Detect which cell encompasses the target text, then output its [x, y] center coordinate. 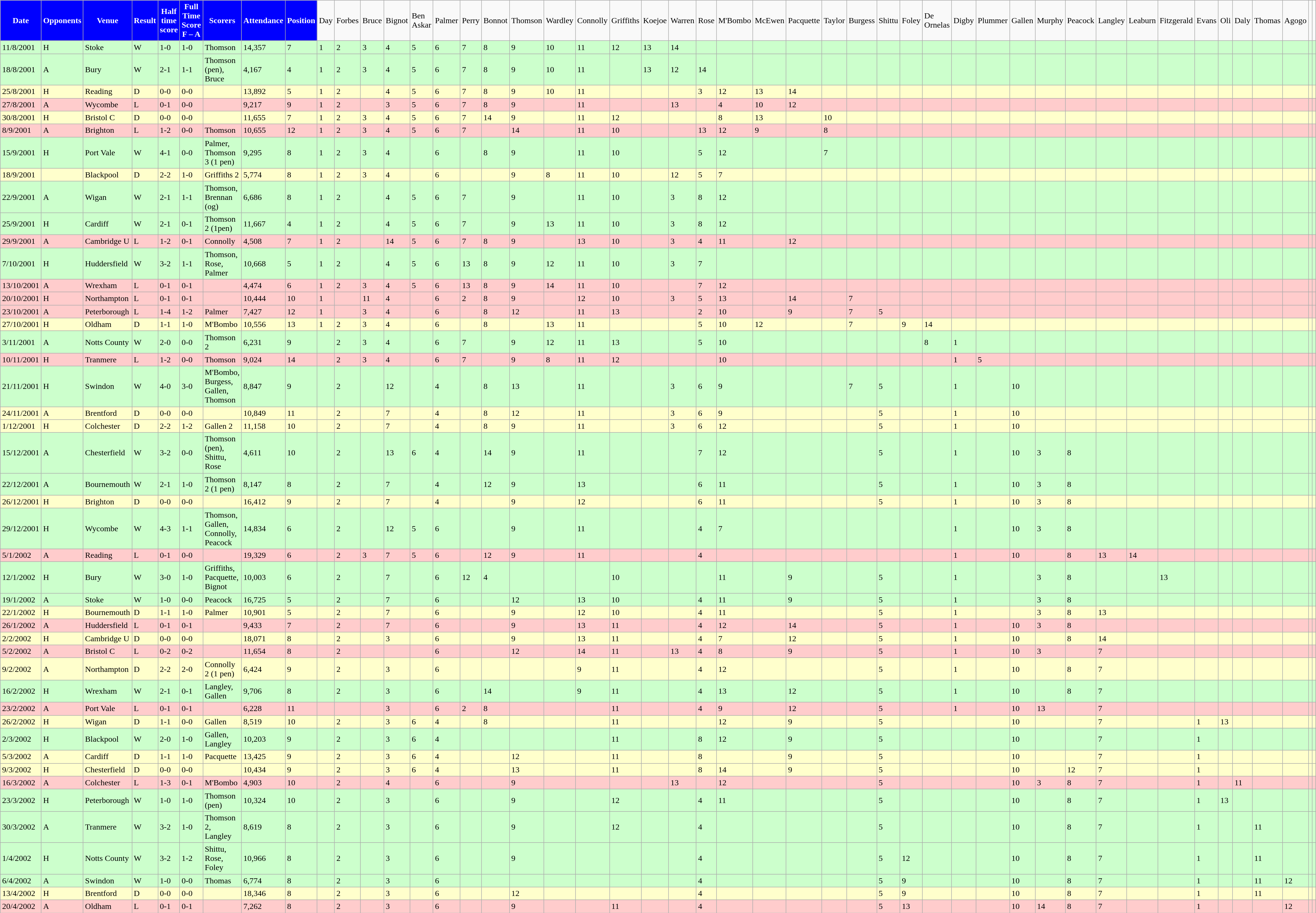
30/3/2002 [21, 827]
3/11/2001 [21, 342]
13/4/2002 [21, 894]
4,474 [263, 286]
Thomson (pen) [222, 800]
9,217 [263, 105]
Warren [683, 20]
Thomson (pen), Shittu, Rose [222, 453]
8,519 [263, 722]
5,774 [263, 175]
Thomson, Brennan (og) [222, 197]
10,901 [263, 613]
25/8/2001 [21, 92]
Result [145, 20]
6/4/2002 [21, 880]
Bignot [397, 20]
23/2/2002 [21, 709]
16/2/2002 [21, 691]
16/3/2002 [21, 783]
1/12/2001 [21, 426]
22/9/2001 [21, 197]
9/2/2002 [21, 669]
Rose [706, 20]
Gallen, Langley [222, 739]
Thomson 2 [222, 342]
Plummer [992, 20]
22/1/2002 [21, 613]
23/10/2001 [21, 312]
7/10/2001 [21, 264]
Shittu [888, 20]
20/10/2001 [21, 299]
De Ornelas [937, 20]
8,147 [263, 484]
Palmer, Thomson 3 (1 pen) [222, 153]
10,668 [263, 264]
Thomson 2 (1 pen) [222, 484]
10,655 [263, 130]
24/11/2001 [21, 413]
19,329 [263, 555]
Scorers [222, 20]
26/1/2002 [21, 626]
27/10/2001 [21, 325]
14,834 [263, 529]
10,444 [263, 299]
18,071 [263, 639]
Griffiths [625, 20]
8,619 [263, 827]
Ben Askar [421, 20]
25/9/2001 [21, 223]
Thomson (pen), Bruce [222, 69]
16,412 [263, 502]
14,357 [263, 47]
7,427 [263, 312]
11,654 [263, 651]
McEwen [770, 20]
4,167 [263, 69]
26/2/2002 [21, 722]
11,655 [263, 117]
11,158 [263, 426]
9,295 [263, 153]
10,556 [263, 325]
Gallen 2 [222, 426]
1-4 [169, 312]
Agogo [1295, 20]
9,706 [263, 691]
10,203 [263, 739]
Leaburn [1142, 20]
21/11/2001 [21, 386]
2/2/2002 [21, 639]
12/1/2002 [21, 577]
Full Time ScoreF – A [191, 20]
15/12/2001 [21, 453]
20/4/2002 [21, 907]
29/9/2001 [21, 241]
5/2/2002 [21, 651]
8,847 [263, 386]
10,966 [263, 858]
6,774 [263, 880]
1-3 [169, 783]
Foley [911, 20]
8/9/2001 [21, 130]
6,424 [263, 669]
6,228 [263, 709]
Fitzgerald [1176, 20]
Thomson, Rose, Palmer [222, 264]
1/4/2002 [21, 858]
9,024 [263, 360]
15/9/2001 [21, 153]
M'Bombo, Burgess, Gallen, Thomson [222, 386]
6,686 [263, 197]
10/11/2001 [21, 360]
13/10/2001 [21, 286]
4,611 [263, 453]
30/8/2001 [21, 117]
10,003 [263, 577]
13,892 [263, 92]
Griffiths 2 [222, 175]
Digby [964, 20]
Daly [1242, 20]
Venue [108, 20]
Langley [1112, 20]
Attendance [263, 20]
Connolly 2 (1 pen) [222, 669]
11/8/2001 [21, 47]
10,324 [263, 800]
29/12/2001 [21, 529]
10,434 [263, 770]
Day [326, 20]
4,508 [263, 241]
Shittu, Rose, Foley [222, 858]
Thomson, Gallen, Connolly, Peacock [222, 529]
18/9/2001 [21, 175]
5/1/2002 [21, 555]
4-0 [169, 386]
Koejoe [655, 20]
Evans [1207, 20]
Forbes [347, 20]
5/3/2002 [21, 757]
4-3 [169, 529]
Position [301, 20]
Griffiths, Pacquette, Bignot [222, 577]
Bonnot [496, 20]
19/1/2002 [21, 600]
Thomson 2, Langley [222, 827]
10,849 [263, 413]
9/3/2002 [21, 770]
13,425 [263, 757]
11,667 [263, 223]
27/8/2001 [21, 105]
Thomson 2 (1pen) [222, 223]
6,231 [263, 342]
Wardley [560, 20]
22/12/2001 [21, 484]
Perry [471, 20]
4-1 [169, 153]
9,433 [263, 626]
Oli [1225, 20]
Bruce [372, 20]
16,725 [263, 600]
Langley, Gallen [222, 691]
2/3/2002 [21, 739]
18/8/2001 [21, 69]
4,903 [263, 783]
Burgess [862, 20]
23/3/2002 [21, 800]
26/12/2001 [21, 502]
Opponents [62, 20]
Murphy [1050, 20]
7,262 [263, 907]
18,346 [263, 894]
Half time score [169, 20]
Date [21, 20]
Taylor [834, 20]
